Scan for the cell matching the given text and deliver its [X, Y] coordinate at center. 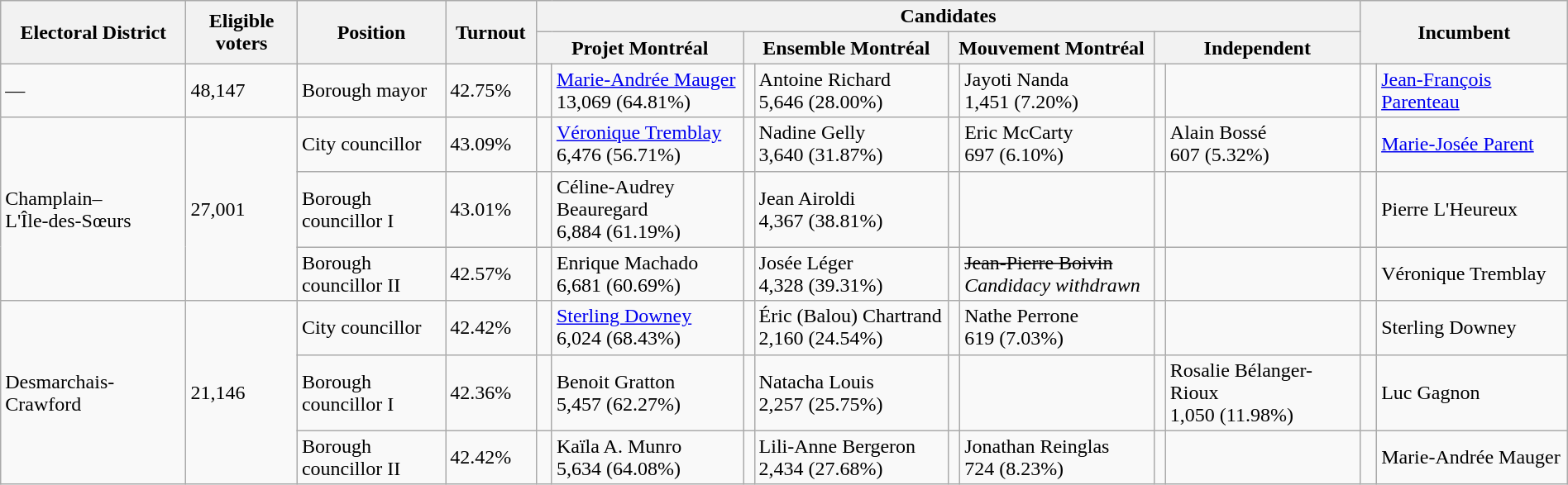
Enrique Machado 6,681 (60.69%) [648, 274]
Turnout [491, 32]
Desmarchais-Crawford [93, 392]
Kaïla A. Munro 5,634 (64.08%) [648, 458]
Eric McCarty 697 (6.10%) [1057, 144]
Jean-François Parenteau [1472, 91]
Eligible voters [241, 32]
Marie-Andrée Mauger 13,069 (64.81%) [648, 91]
Champlain–L'Île-des-Sœurs [93, 209]
27,001 [241, 209]
Véronique Tremblay 6,476 (56.71%) [648, 144]
Borough mayor [370, 91]
Josée Léger 4,328 (39.31%) [852, 274]
Véronique Tremblay [1472, 274]
Natacha Louis 2,257 (25.75%) [852, 392]
Antoine Richard 5,646 (28.00%) [852, 91]
Éric (Balou) Chartrand 2,160 (24.54%) [852, 327]
48,147 [241, 91]
Candidates [948, 17]
Jayoti Nanda 1,451 (7.20%) [1057, 91]
Jean Airoldi 4,367 (38.81%) [852, 209]
Ensemble Montréal [846, 48]
Sterling Downey [1472, 327]
43.09% [491, 144]
43.01% [491, 209]
Position [370, 32]
Sterling Downey 6,024 (68.43%) [648, 327]
Rosalie Bélanger-Rioux 1,050 (11.98%) [1263, 392]
Marie-Josée Parent [1472, 144]
Luc Gagnon [1472, 392]
Céline-Audrey Beauregard 6,884 (61.19%) [648, 209]
Pierre L'Heureux [1472, 209]
42.75% [491, 91]
42.57% [491, 274]
Nadine Gelly 3,640 (31.87%) [852, 144]
Projet Montréal [640, 48]
Electoral District [93, 32]
Marie-Andrée Mauger [1472, 458]
42.36% [491, 392]
Benoit Gratton 5,457 (62.27%) [648, 392]
Alain Bossé 607 (5.32%) [1263, 144]
Incumbent [1464, 32]
Nathe Perrone 619 (7.03%) [1057, 327]
Jean-Pierre BoivinCandidacy withdrawn [1057, 274]
— [93, 91]
Mouvement Montréal [1051, 48]
Independent [1258, 48]
21,146 [241, 392]
Lili-Anne Bergeron 2,434 (27.68%) [852, 458]
Jonathan Reinglas 724 (8.23%) [1057, 458]
